Provide the [X, Y] coordinate of the cell's center where the given text is located.  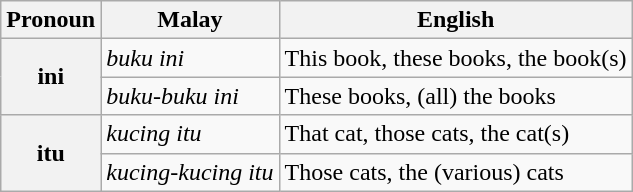
buku ini [190, 58]
kucing-kucing itu [190, 172]
Pronoun [51, 20]
itu [51, 153]
English [456, 20]
This book, these books, the book(s) [456, 58]
These books, (all) the books [456, 96]
ini [51, 77]
buku-buku ini [190, 96]
Malay [190, 20]
Those cats, the (various) cats [456, 172]
That cat, those cats, the cat(s) [456, 134]
kucing itu [190, 134]
